Scan for the cell matching the given text and deliver its [X, Y] coordinate at center. 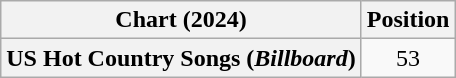
53 [408, 58]
Position [408, 20]
Chart (2024) [181, 20]
US Hot Country Songs (Billboard) [181, 58]
